Return the (x, y) coordinate for the center point of the cell that contains the specified text.  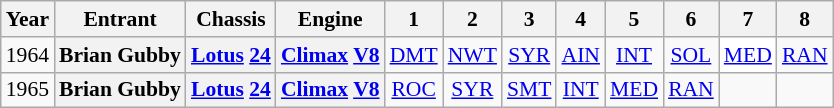
SMT (530, 90)
1964 (28, 55)
ROC (414, 90)
8 (805, 19)
7 (748, 19)
AIN (580, 55)
1 (414, 19)
1965 (28, 90)
2 (472, 19)
Engine (330, 19)
SOL (691, 55)
Chassis (231, 19)
NWT (472, 55)
Year (28, 19)
4 (580, 19)
5 (634, 19)
6 (691, 19)
3 (530, 19)
DMT (414, 55)
Entrant (120, 19)
